Determine the (X, Y) coordinate at the center of the cell enclosing the given text.  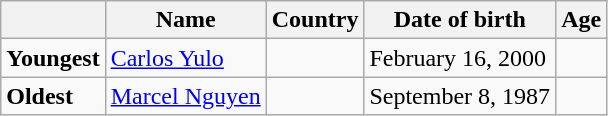
Youngest (53, 58)
February 16, 2000 (460, 58)
Date of birth (460, 20)
Carlos Yulo (186, 58)
Age (582, 20)
Marcel Nguyen (186, 96)
Name (186, 20)
Oldest (53, 96)
September 8, 1987 (460, 96)
Country (315, 20)
